Output the [x, y] coordinate of the center of the cell containing the given text.  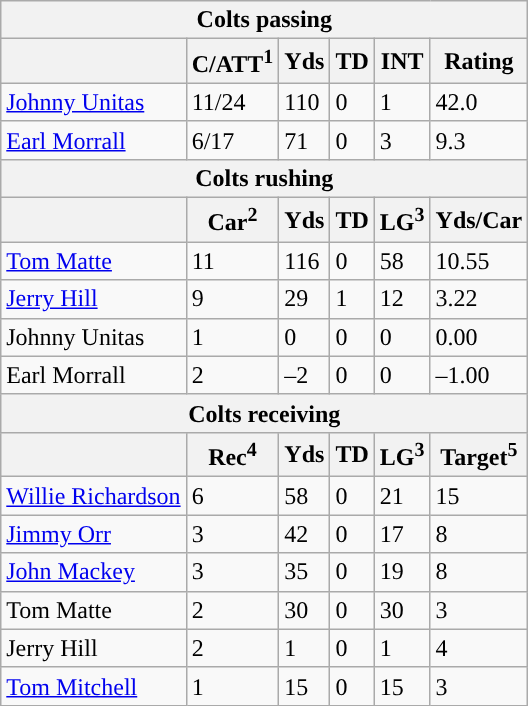
29 [304, 299]
Willie Richardson [94, 496]
11/24 [232, 102]
116 [304, 261]
Car2 [232, 220]
42 [304, 534]
110 [304, 102]
–1.00 [479, 375]
0.00 [479, 337]
3.22 [479, 299]
Target5 [479, 454]
Rec4 [232, 454]
10.55 [479, 261]
12 [402, 299]
21 [402, 496]
6/17 [232, 140]
Tom Mitchell [94, 686]
Yds/Car [479, 220]
Colts passing [264, 20]
9.3 [479, 140]
4 [479, 648]
C/ATT1 [232, 62]
INT [402, 62]
–2 [304, 375]
Colts receiving [264, 413]
Rating [479, 62]
11 [232, 261]
9 [232, 299]
19 [402, 572]
6 [232, 496]
Colts rushing [264, 178]
John Mackey [94, 572]
17 [402, 534]
42.0 [479, 102]
71 [304, 140]
35 [304, 572]
Jimmy Orr [94, 534]
